Provide the (x, y) coordinate of the cell's center where the given text is located.  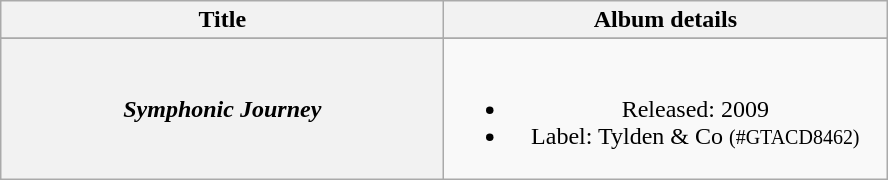
Released: 2009Label: Tylden & Co (#GTACD8462) (666, 109)
Title (222, 20)
Symphonic Journey (222, 109)
Album details (666, 20)
